Extract the [X, Y] coordinate from the center of the cell holding the provided text.  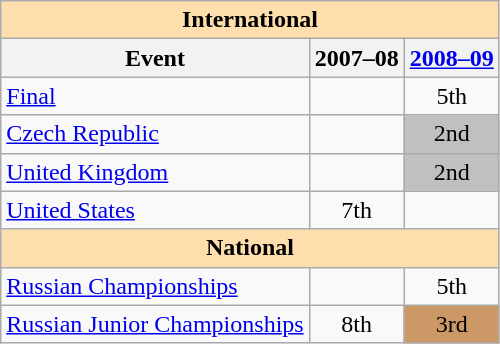
United States [155, 210]
International [250, 20]
2008–09 [452, 58]
Event [155, 58]
Russian Championships [155, 286]
2007–08 [356, 58]
United Kingdom [155, 172]
7th [356, 210]
8th [356, 324]
Final [155, 96]
3rd [452, 324]
Russian Junior Championships [155, 324]
Czech Republic [155, 134]
National [250, 248]
